For the text-containing cell, return its midpoint in (x, y) coordinate format. 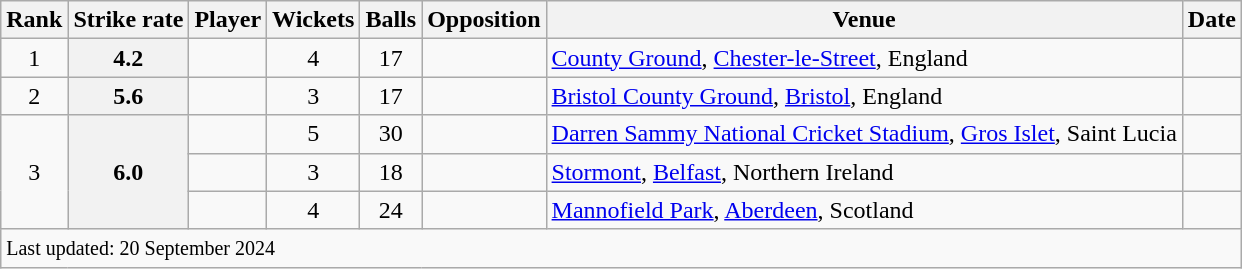
5 (314, 134)
Venue (864, 20)
1 (34, 58)
Stormont, Belfast, Northern Ireland (864, 172)
2 (34, 96)
24 (391, 210)
County Ground, Chester-le-Street, England (864, 58)
30 (391, 134)
Opposition (484, 20)
Player (228, 20)
Date (1212, 20)
Rank (34, 20)
Balls (391, 20)
18 (391, 172)
6.0 (128, 172)
5.6 (128, 96)
Last updated: 20 September 2024 (622, 248)
4.2 (128, 58)
Mannofield Park, Aberdeen, Scotland (864, 210)
Bristol County Ground, Bristol, England (864, 96)
Strike rate (128, 20)
Wickets (314, 20)
Darren Sammy National Cricket Stadium, Gros Islet, Saint Lucia (864, 134)
